Locate the cell with the specified text and output its (x, y) center coordinate. 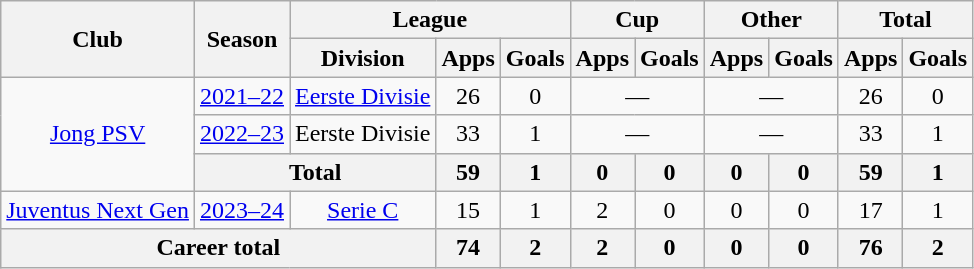
Other (771, 20)
Jong PSV (98, 134)
15 (468, 210)
League (430, 20)
Serie C (363, 210)
2022–23 (242, 134)
Cup (637, 20)
2023–24 (242, 210)
Season (242, 39)
Club (98, 39)
Division (363, 58)
Career total (218, 248)
17 (870, 210)
Juventus Next Gen (98, 210)
76 (870, 248)
2021–22 (242, 96)
74 (468, 248)
